Provide the (X, Y) coordinate of the cell's center where the given text is located.  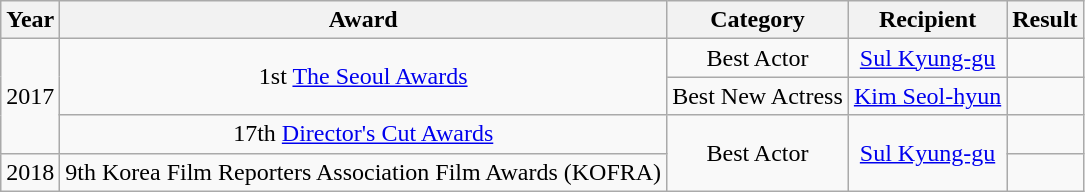
2017 (30, 96)
Result (1045, 20)
Award (364, 20)
Kim Seol-hyun (927, 96)
Year (30, 20)
9th Korea Film Reporters Association Film Awards (KOFRA) (364, 172)
Category (758, 20)
Best New Actress (758, 96)
Recipient (927, 20)
17th Director's Cut Awards (364, 134)
1st The Seoul Awards (364, 77)
2018 (30, 172)
